Return the (x, y) coordinate for the center point of the cell that contains the specified text.  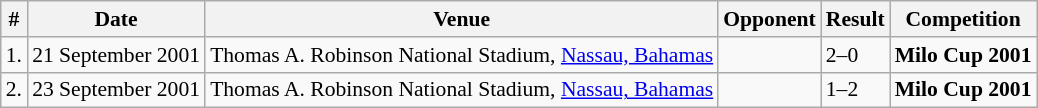
Result (856, 19)
Opponent (770, 19)
Venue (462, 19)
Competition (964, 19)
Date (116, 19)
21 September 2001 (116, 55)
23 September 2001 (116, 90)
2–0 (856, 55)
1–2 (856, 90)
1. (14, 55)
# (14, 19)
2. (14, 90)
